Return [X, Y] of the center of cell containing provided text 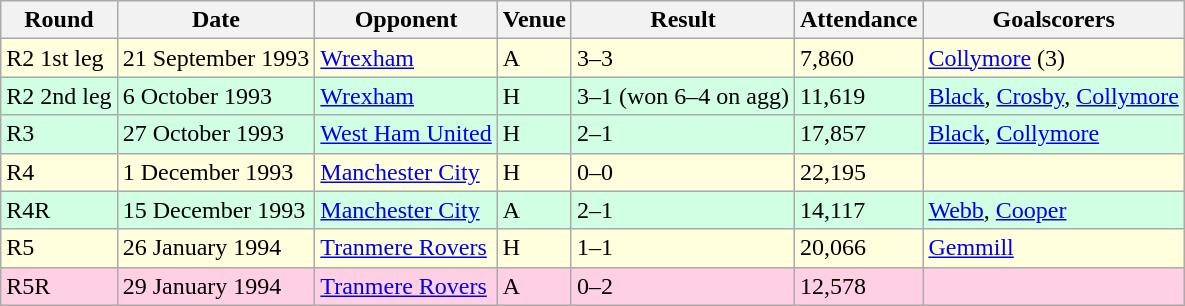
Collymore (3) [1054, 58]
15 December 1993 [216, 210]
17,857 [859, 134]
0–2 [682, 286]
Opponent [406, 20]
Gemmill [1054, 248]
3–1 (won 6–4 on agg) [682, 96]
27 October 1993 [216, 134]
Attendance [859, 20]
R4R [59, 210]
1–1 [682, 248]
R5 [59, 248]
1 December 1993 [216, 172]
14,117 [859, 210]
7,860 [859, 58]
R4 [59, 172]
R3 [59, 134]
Venue [534, 20]
26 January 1994 [216, 248]
R2 2nd leg [59, 96]
Black, Crosby, Collymore [1054, 96]
0–0 [682, 172]
Black, Collymore [1054, 134]
20,066 [859, 248]
R2 1st leg [59, 58]
3–3 [682, 58]
6 October 1993 [216, 96]
29 January 1994 [216, 286]
Webb, Cooper [1054, 210]
Round [59, 20]
R5R [59, 286]
West Ham United [406, 134]
Goalscorers [1054, 20]
22,195 [859, 172]
21 September 1993 [216, 58]
11,619 [859, 96]
Result [682, 20]
12,578 [859, 286]
Date [216, 20]
